Search for the cell housing the specified text and yield its [x, y] center coordinate. 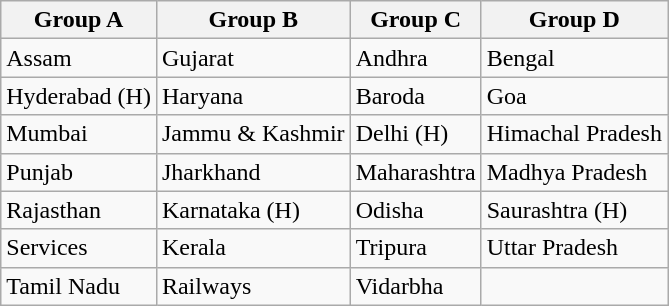
Goa [574, 96]
Tripura [416, 248]
Madhya Pradesh [574, 172]
Maharashtra [416, 172]
Hyderabad (H) [79, 96]
Group D [574, 20]
Andhra [416, 58]
Services [79, 248]
Vidarbha [416, 286]
Jharkhand [253, 172]
Rajasthan [79, 210]
Group C [416, 20]
Himachal Pradesh [574, 134]
Gujarat [253, 58]
Karnataka (H) [253, 210]
Jammu & Kashmir [253, 134]
Group A [79, 20]
Kerala [253, 248]
Railways [253, 286]
Tamil Nadu [79, 286]
Odisha [416, 210]
Assam [79, 58]
Uttar Pradesh [574, 248]
Bengal [574, 58]
Delhi (H) [416, 134]
Punjab [79, 172]
Baroda [416, 96]
Group B [253, 20]
Mumbai [79, 134]
Haryana [253, 96]
Saurashtra (H) [574, 210]
